From the cell containing the given text, extract its center point as (X, Y) coordinate. 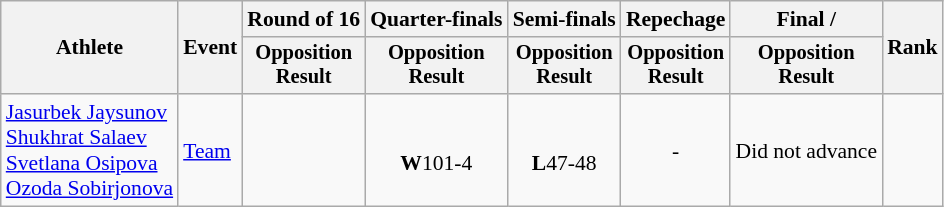
Jasurbek JaysunovShukhrat SalaevSvetlana OsipovaOzoda Sobirjonova (90, 150)
Round of 16 (304, 19)
Final / (806, 19)
Team (210, 150)
Semi-finals (564, 19)
L47-48 (564, 150)
Rank (912, 48)
Quarter-finals (436, 19)
W101-4 (436, 150)
- (676, 150)
Event (210, 48)
Did not advance (806, 150)
Repechage (676, 19)
Athlete (90, 48)
